Identify which cell holds the provided text, then report its [X, Y] central coordinate. 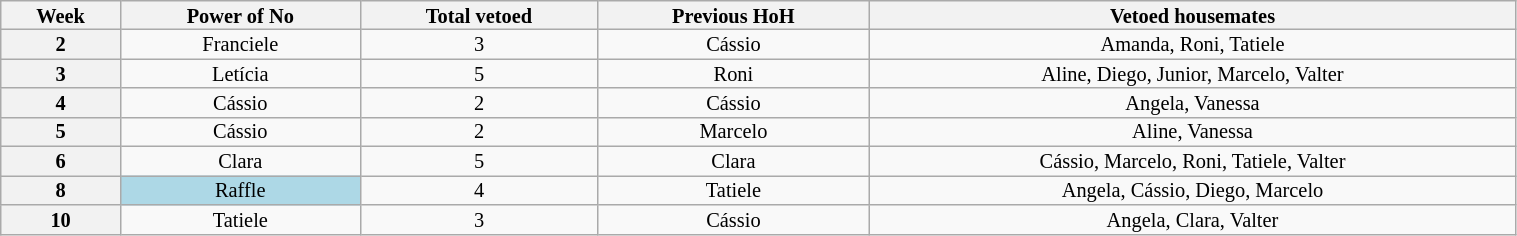
Power of No [240, 14]
Letícia [240, 74]
6 [61, 160]
Angela, Vanessa [1192, 102]
Vetoed housemates [1192, 14]
Marcelo [734, 132]
Angela, Clara, Valter [1192, 218]
10 [61, 218]
Raffle [240, 190]
8 [61, 190]
Roni [734, 74]
Aline, Diego, Junior, Marcelo, Valter [1192, 74]
Franciele [240, 44]
Previous HoH [734, 14]
Week [61, 14]
Total vetoed [479, 14]
Cássio, Marcelo, Roni, Tatiele, Valter [1192, 160]
Amanda, Roni, Tatiele [1192, 44]
Angela, Cássio, Diego, Marcelo [1192, 190]
Aline, Vanessa [1192, 132]
